Extract the (X, Y) coordinate from the center of the cell holding the provided text.  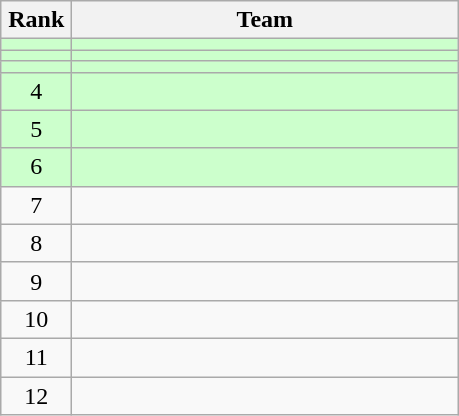
Team (265, 20)
4 (36, 91)
10 (36, 319)
8 (36, 243)
11 (36, 357)
6 (36, 167)
12 (36, 395)
5 (36, 129)
Rank (36, 20)
7 (36, 205)
9 (36, 281)
